Search for the cell housing the specified text and yield its [x, y] center coordinate. 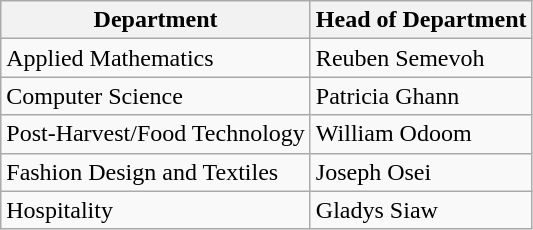
Department [156, 20]
Reuben Semevoh [421, 58]
Head of Department [421, 20]
Computer Science [156, 96]
Post-Harvest/Food Technology [156, 134]
William Odoom [421, 134]
Gladys Siaw [421, 210]
Patricia Ghann [421, 96]
Applied Mathematics [156, 58]
Hospitality [156, 210]
Joseph Osei [421, 172]
Fashion Design and Textiles [156, 172]
